Return (x, y) of the center of cell containing provided text 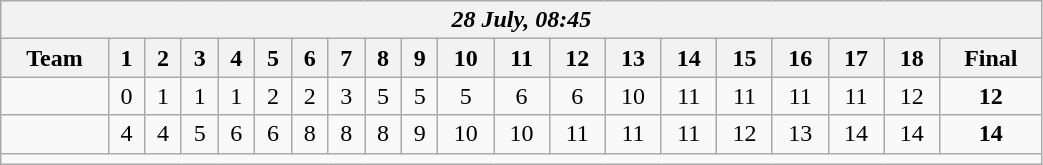
17 (856, 58)
16 (800, 58)
18 (912, 58)
15 (745, 58)
Team (54, 58)
28 July, 08:45 (522, 20)
Final (991, 58)
0 (126, 96)
7 (346, 58)
